Scan for the cell matching the given text and deliver its (X, Y) coordinate at center. 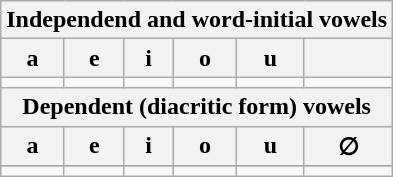
Dependent (diacritic form) vowels (197, 107)
∅ (348, 146)
Independend and word-initial vowels (197, 20)
